Return the (X, Y) coordinate for the center point of the cell that contains the specified text.  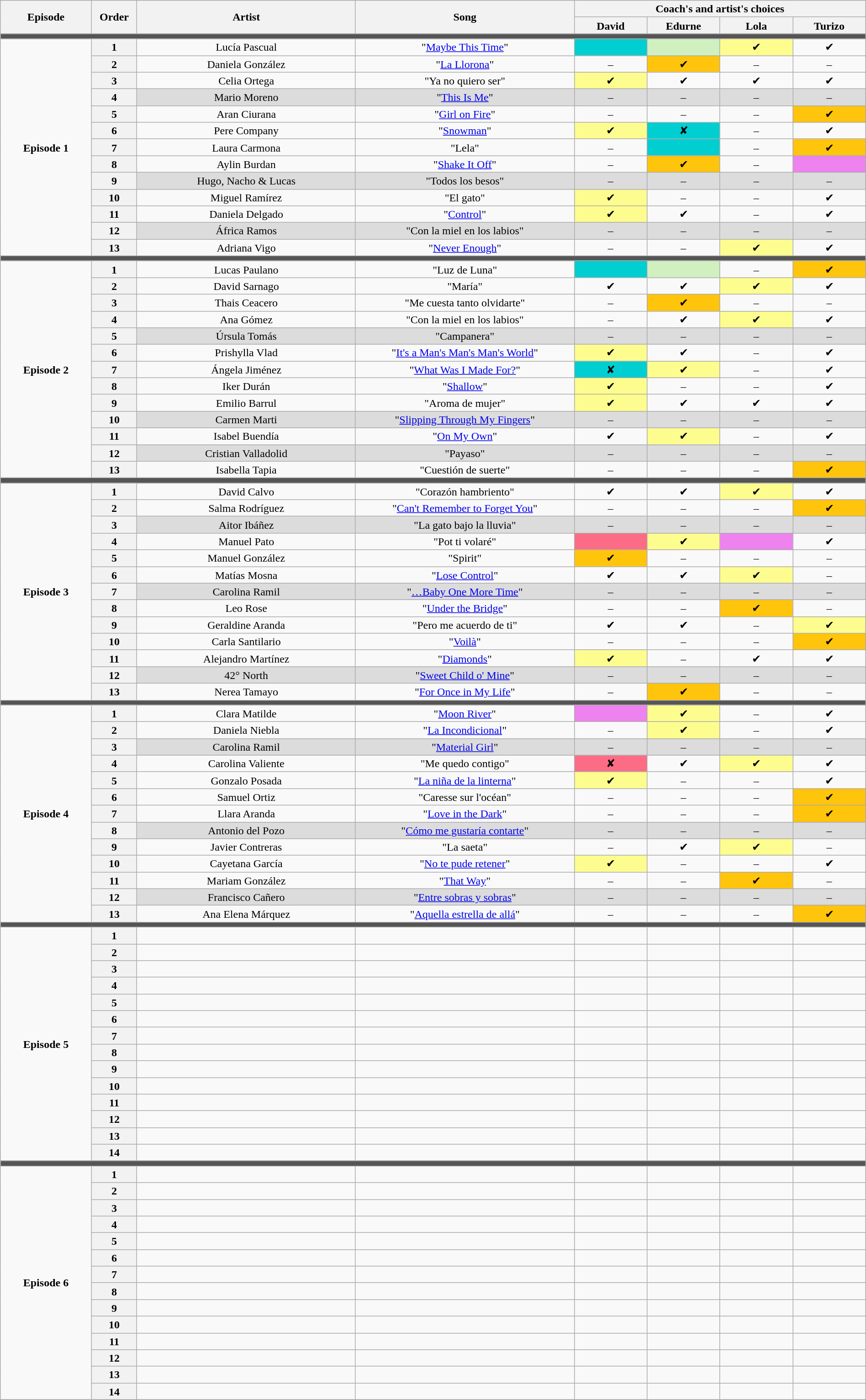
"Campanera" (465, 336)
Celia Ortega (247, 80)
Llara Aranda (247, 814)
"Diamonds" (465, 658)
Francisco Cañero (247, 897)
Episode 1 (46, 147)
Cayetana García (247, 864)
Aran Ciurana (247, 114)
Emilio Barrul (247, 403)
"Snowman" (465, 131)
Isabella Tapia (247, 469)
Order (114, 17)
Samuel Ortiz (247, 797)
"Me cuesta tanto olvidarte" (465, 302)
Matías Mosna (247, 574)
"Girl on Fire" (465, 114)
Hugo, Nacho & Lucas (247, 181)
42° North (247, 675)
Iker Durán (247, 386)
"Material Girl" (465, 747)
Ángela Jiménez (247, 370)
Mario Moreno (247, 98)
"It's a Man's Man's Man's World" (465, 353)
"Aroma de mujer" (465, 403)
"Caresse sur l'océan" (465, 797)
Pere Company (247, 131)
"Me quedo contigo" (465, 763)
Carolina Valiente (247, 763)
Leo Rose (247, 608)
"On My Own" (465, 437)
Manuel Pato (247, 542)
"That Way" (465, 880)
Adriana Vigo (247, 247)
"Love in the Dark" (465, 814)
Ana Elena Márquez (247, 914)
Miguel Ramírez (247, 197)
Nerea Tamayo (247, 691)
Ana Gómez (247, 320)
David Calvo (247, 491)
Episode 2 (46, 369)
Úrsula Tomás (247, 336)
"La saeta" (465, 847)
Geraldine Aranda (247, 625)
Edurne (684, 26)
"Aquella estrella de allá" (465, 914)
"Lose Control" (465, 574)
"No te pude retener" (465, 864)
"María" (465, 286)
Aylin Burdan (247, 164)
Daniela Niebla (247, 731)
Thais Ceacero (247, 302)
Episode 4 (46, 814)
"Todos los besos" (465, 181)
"Corazón hambriento" (465, 491)
Episode 6 (46, 1283)
David (611, 26)
"Moon River" (465, 713)
Turizo (829, 26)
"El gato" (465, 197)
"This Is Me" (465, 98)
"Entre sobras y sobras" (465, 897)
Aitor Ibáñez (247, 525)
Cristian Valladolid (247, 453)
David Sarnago (247, 286)
Lucas Paulano (247, 269)
"Cuestión de suerte" (465, 469)
Coach's and artist's choices (720, 9)
"Ya no quiero ser" (465, 80)
"La gato bajo la lluvia" (465, 525)
"Never Enough" (465, 247)
"Slipping Through My Fingers" (465, 419)
"La niña de la linterna" (465, 780)
Prishylla Vlad (247, 353)
"La Llorona" (465, 64)
"Sweet Child o' Mine" (465, 675)
"Lela" (465, 147)
Isabel Buendía (247, 437)
"Shake It Off" (465, 164)
Song (465, 17)
"Spirit" (465, 558)
Carmen Marti (247, 419)
Artist (247, 17)
Episode 3 (46, 592)
Manuel González (247, 558)
"Cómo me gustaría contarte" (465, 830)
Daniela Delgado (247, 215)
Alejandro Martínez (247, 658)
"Can't Remember to Forget You" (465, 508)
"Shallow" (465, 386)
"Payaso" (465, 453)
África Ramos (247, 231)
Clara Matilde (247, 713)
"…Baby One More Time" (465, 592)
Episode 5 (46, 1044)
Gonzalo Posada (247, 780)
Lola (756, 26)
"Voilà" (465, 642)
Lucía Pascual (247, 47)
"Pero me acuerdo de ti" (465, 625)
"Under the Bridge" (465, 608)
"Pot ti volaré" (465, 542)
Antonio del Pozo (247, 830)
Laura Carmona (247, 147)
"Luz de Luna" (465, 269)
"Control" (465, 215)
Daniela González (247, 64)
"Maybe This Time" (465, 47)
"La Incondicional" (465, 731)
Javier Contreras (247, 847)
"For Once in My Life" (465, 691)
"What Was I Made For?" (465, 370)
Salma Rodríguez (247, 508)
Mariam González (247, 880)
Carla Santilario (247, 642)
Episode (46, 17)
